Detect which cell encompasses the target text, then output its (x, y) center coordinate. 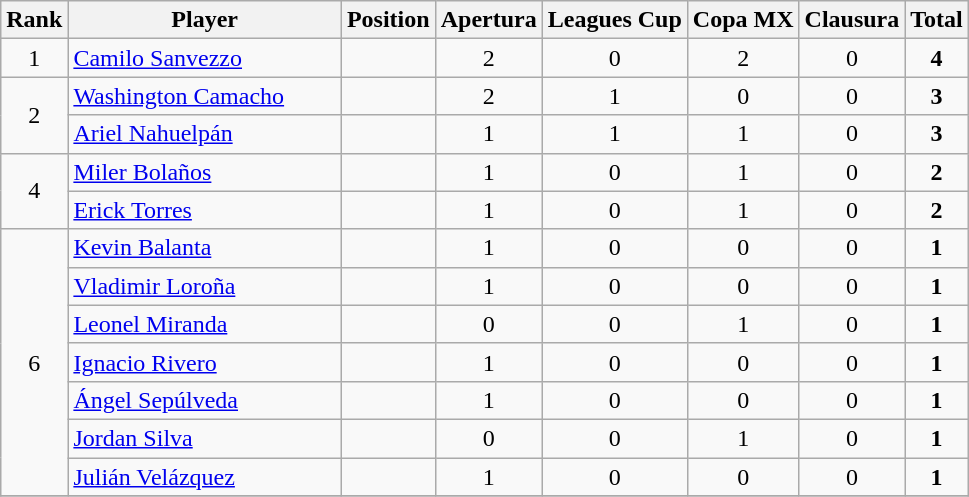
Ariel Nahuelpán (205, 134)
Copa MX (743, 20)
Clausura (852, 20)
Total (937, 20)
Rank (34, 20)
Apertura (488, 20)
Kevin Balanta (205, 248)
Vladimir Loroña (205, 286)
Position (388, 20)
Julián Velázquez (205, 477)
6 (34, 362)
Player (205, 20)
Erick Torres (205, 210)
Miler Bolaños (205, 172)
Ignacio Rivero (205, 362)
Leonel Miranda (205, 324)
Camilo Sanvezzo (205, 58)
Leagues Cup (614, 20)
Jordan Silva (205, 438)
Washington Camacho (205, 96)
Ángel Sepúlveda (205, 400)
